Pinpoint the cell where the given text exists, returning its [x, y] midpoint coordinate. 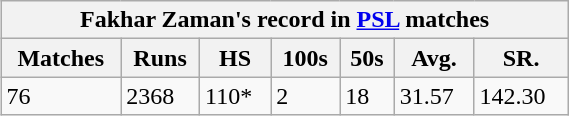
Matches [61, 58]
142.30 [521, 96]
76 [61, 96]
100s [306, 58]
18 [367, 96]
HS [236, 58]
50s [367, 58]
110* [236, 96]
SR. [521, 58]
Fakhar Zaman's record in PSL matches [284, 20]
2 [306, 96]
Runs [160, 58]
2368 [160, 96]
31.57 [434, 96]
Avg. [434, 58]
